Locate the cell with the specified text and output its (x, y) center coordinate. 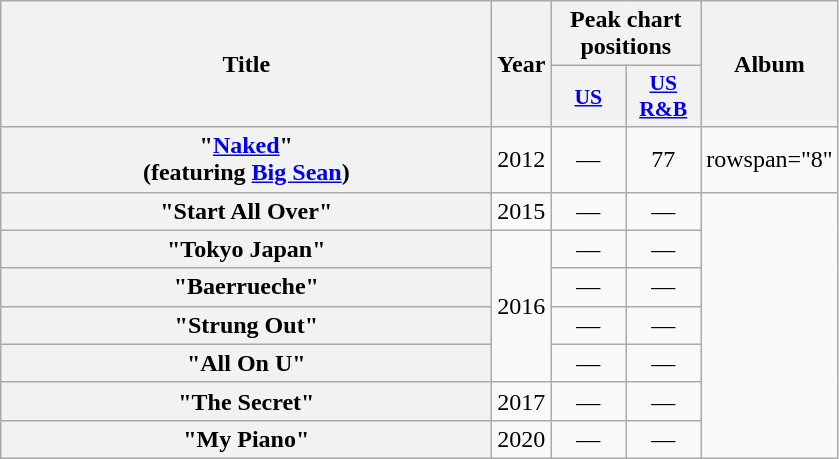
"Naked"(featuring Big Sean) (246, 160)
2017 (522, 401)
USR&B (664, 96)
rowspan="8" (770, 160)
"My Piano" (246, 439)
Title (246, 64)
"Baerrueche" (246, 287)
"The Secret" (246, 401)
Peak chart positions (626, 34)
"Start All Over" (246, 211)
US (588, 96)
77 (664, 160)
"Tokyo Japan" (246, 249)
Album (770, 64)
2012 (522, 160)
"Strung Out" (246, 325)
2020 (522, 439)
"All On U" (246, 363)
Year (522, 64)
2015 (522, 211)
2016 (522, 306)
